Provide the (X, Y) coordinate of the cell's center where the given text is located.  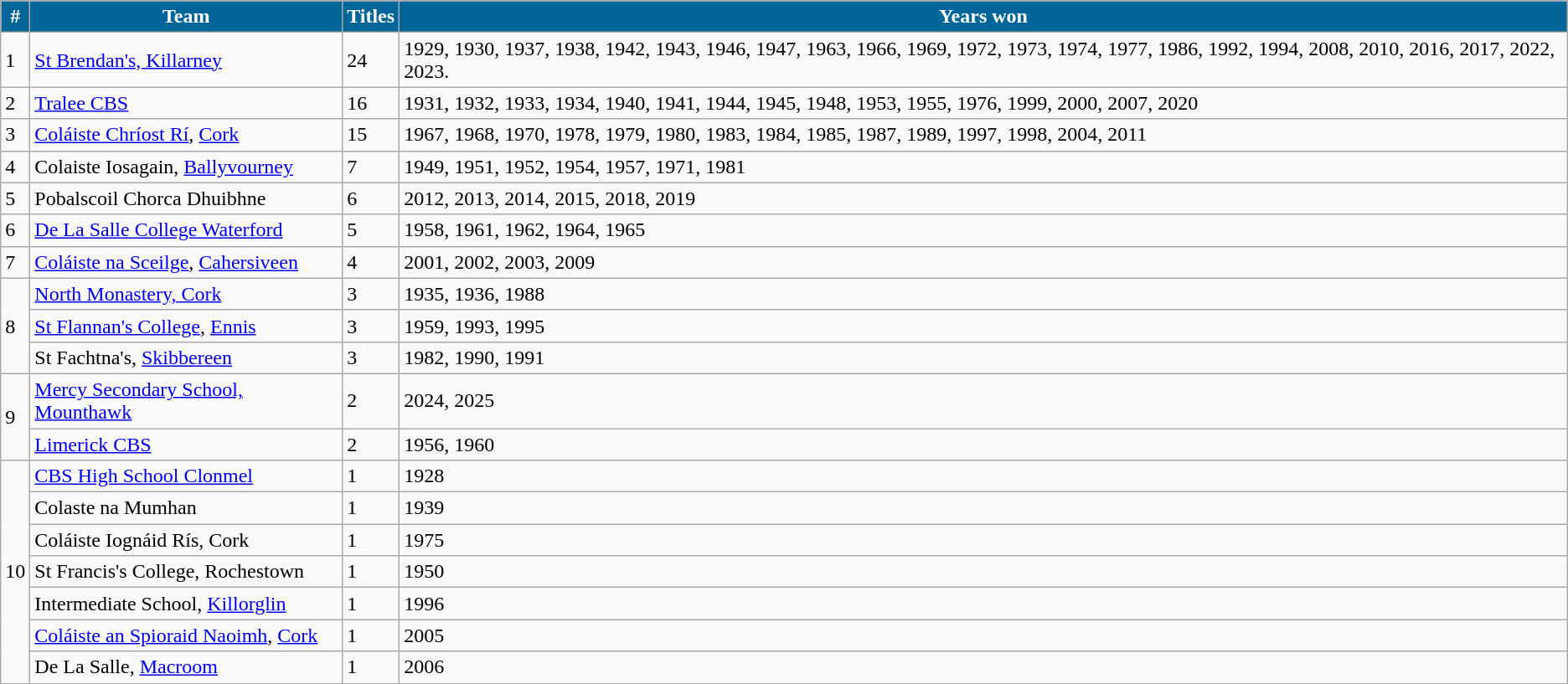
15 (371, 135)
De La Salle, Macroom (186, 667)
Coláiste na Sceilge, Cahersiveen (186, 262)
Colaiste Iosagain, Ballyvourney (186, 167)
16 (371, 103)
1939 (983, 508)
Coláiste Chríost Rí, Cork (186, 135)
Team (186, 17)
St Fachtna's, Skibbereen (186, 357)
Limerick CBS (186, 445)
2005 (983, 635)
2006 (983, 667)
Coláiste Iognáid Rís, Cork (186, 540)
8 (15, 326)
1982, 1990, 1991 (983, 357)
Mercy Secondary School, Mounthawk (186, 400)
Pobalscoil Chorca Dhuibhne (186, 198)
2024, 2025 (983, 400)
Tralee CBS (186, 103)
1949, 1951, 1952, 1954, 1957, 1971, 1981 (983, 167)
1931, 1932, 1933, 1934, 1940, 1941, 1944, 1945, 1948, 1953, 1955, 1976, 1999, 2000, 2007, 2020 (983, 103)
1958, 1961, 1962, 1964, 1965 (983, 230)
1950 (983, 572)
North Monastery, Cork (186, 294)
10 (15, 572)
De La Salle College Waterford (186, 230)
9 (15, 417)
2012, 2013, 2014, 2015, 2018, 2019 (983, 198)
Years won (983, 17)
24 (371, 60)
Titles (371, 17)
1935, 1936, 1988 (983, 294)
1956, 1960 (983, 445)
Intermediate School, Killorglin (186, 604)
1975 (983, 540)
1929, 1930, 1937, 1938, 1942, 1943, 1946, 1947, 1963, 1966, 1969, 1972, 1973, 1974, 1977, 1986, 1992, 1994, 2008, 2010, 2016, 2017, 2022, 2023. (983, 60)
Coláiste an Spioraid Naoimh, Cork (186, 635)
1967, 1968, 1970, 1978, 1979, 1980, 1983, 1984, 1985, 1987, 1989, 1997, 1998, 2004, 2011 (983, 135)
St Flannan's College, Ennis (186, 326)
1959, 1993, 1995 (983, 326)
# (15, 17)
CBS High School Clonmel (186, 476)
1928 (983, 476)
St Francis's College, Rochestown (186, 572)
Colaste na Mumhan (186, 508)
St Brendan's, Killarney (186, 60)
2001, 2002, 2003, 2009 (983, 262)
1996 (983, 604)
